Search for the cell housing the specified text and yield its [X, Y] center coordinate. 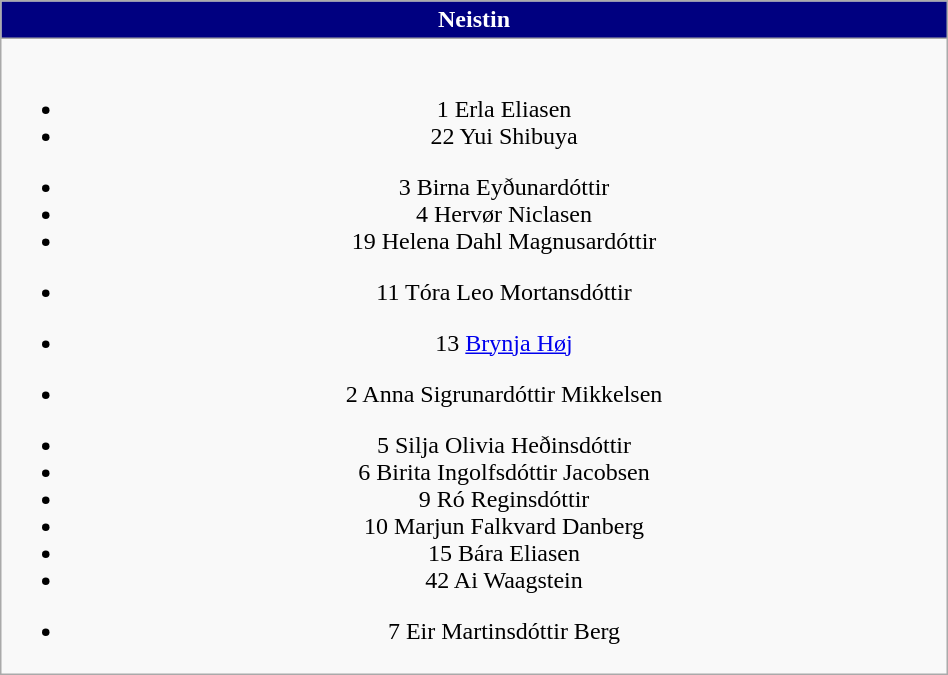
Neistin [474, 20]
